Return (x, y) of the center of cell containing provided text 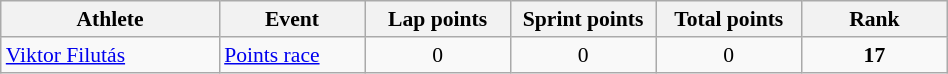
Viktor Filutás (110, 55)
Total points (729, 19)
Lap points (438, 19)
Event (292, 19)
Points race (292, 55)
Rank (875, 19)
Sprint points (583, 19)
17 (875, 55)
Athlete (110, 19)
